Provide the (x, y) coordinate of the cell's center where the given text is located.  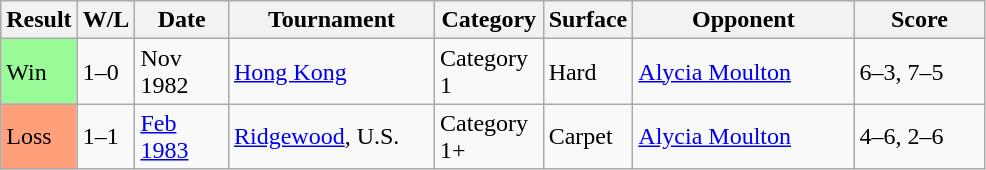
Category 1 (490, 72)
Ridgewood, U.S. (331, 136)
Result (39, 20)
Date (182, 20)
Score (920, 20)
Feb 1983 (182, 136)
Surface (588, 20)
Category (490, 20)
Nov 1982 (182, 72)
Hard (588, 72)
Category 1+ (490, 136)
6–3, 7–5 (920, 72)
1–1 (106, 136)
Opponent (744, 20)
1–0 (106, 72)
Loss (39, 136)
W/L (106, 20)
Tournament (331, 20)
Win (39, 72)
4–6, 2–6 (920, 136)
Carpet (588, 136)
Hong Kong (331, 72)
